For the text-containing cell, return its midpoint in (x, y) coordinate format. 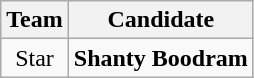
Candidate (160, 20)
Team (35, 20)
Shanty Boodram (160, 58)
Star (35, 58)
